Capture the cell that displays the provided text and extract its (X, Y) central coordinate. 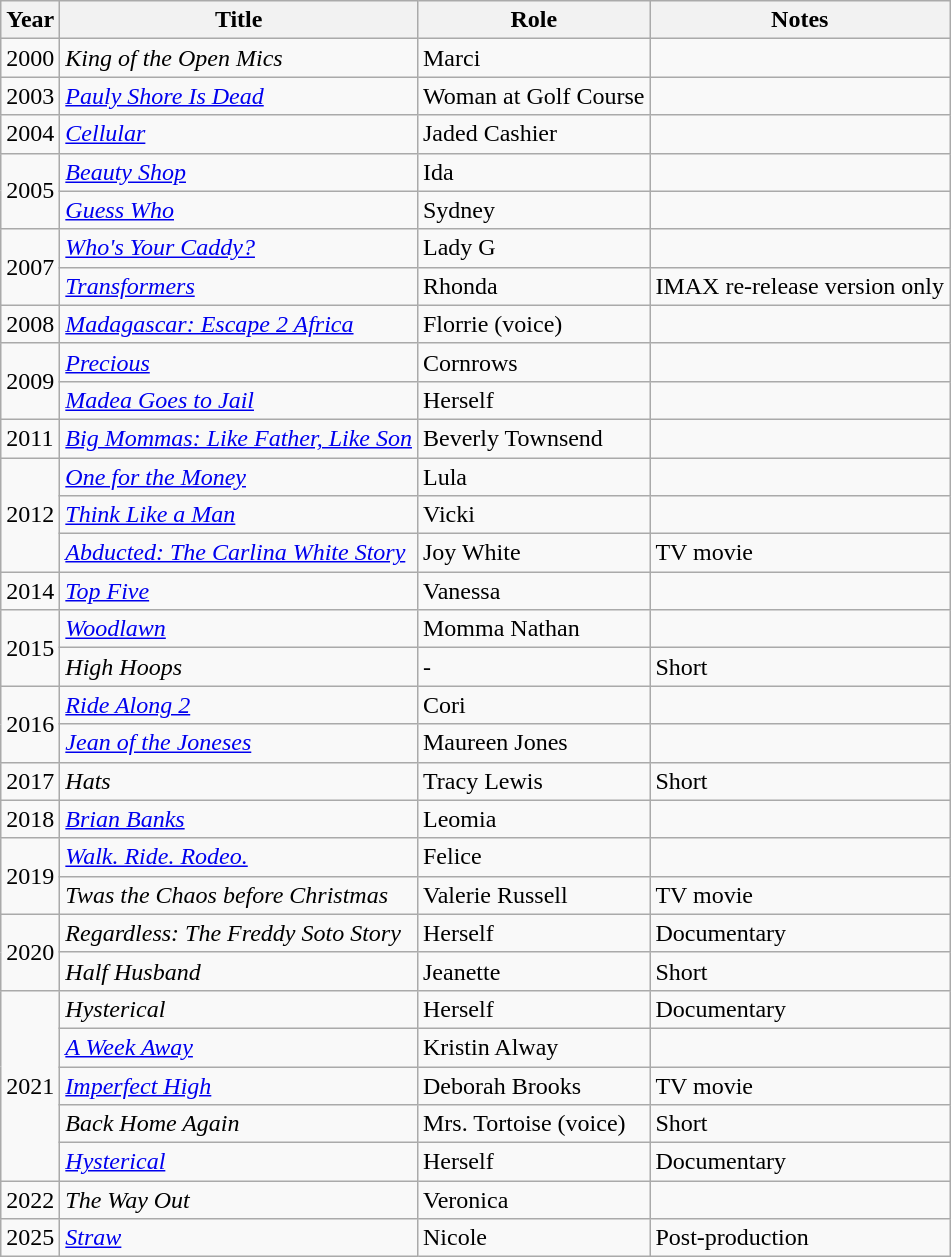
2020 (30, 952)
Think Like a Man (239, 515)
Guess Who (239, 210)
Nicole (533, 1238)
Valerie Russell (533, 895)
2012 (30, 515)
Marci (533, 58)
Tracy Lewis (533, 781)
Transformers (239, 286)
High Hoops (239, 667)
Pauly Shore Is Dead (239, 96)
Deborah Brooks (533, 1085)
Vicki (533, 515)
Hats (239, 781)
Ride Along 2 (239, 705)
Mrs. Tortoise (voice) (533, 1124)
Regardless: The Freddy Soto Story (239, 933)
Madea Goes to Jail (239, 400)
2016 (30, 724)
Felice (533, 857)
Beverly Townsend (533, 438)
Woman at Golf Course (533, 96)
Who's Your Caddy? (239, 248)
Role (533, 20)
2021 (30, 1085)
Vanessa (533, 591)
2025 (30, 1238)
Imperfect High (239, 1085)
Momma Nathan (533, 629)
Half Husband (239, 971)
- (533, 667)
2009 (30, 381)
2022 (30, 1200)
Jean of the Joneses (239, 743)
Lula (533, 477)
IMAX re-release version only (800, 286)
Abducted: The Carlina White Story (239, 553)
Cornrows (533, 362)
2007 (30, 267)
2015 (30, 648)
2005 (30, 191)
Precious (239, 362)
Maureen Jones (533, 743)
Florrie (voice) (533, 324)
The Way Out (239, 1200)
2014 (30, 591)
Cellular (239, 134)
2019 (30, 876)
2017 (30, 781)
Brian Banks (239, 819)
Big Mommas: Like Father, Like Son (239, 438)
Walk. Ride. Rodeo. (239, 857)
Joy White (533, 553)
2003 (30, 96)
Ida (533, 172)
Cori (533, 705)
Year (30, 20)
Jaded Cashier (533, 134)
One for the Money (239, 477)
Veronica (533, 1200)
Title (239, 20)
2018 (30, 819)
Rhonda (533, 286)
Leomia (533, 819)
Twas the Chaos before Christmas (239, 895)
King of the Open Mics (239, 58)
A Week Away (239, 1047)
Beauty Shop (239, 172)
2004 (30, 134)
Sydney (533, 210)
Straw (239, 1238)
Post-production (800, 1238)
Kristin Alway (533, 1047)
Woodlawn (239, 629)
2011 (30, 438)
Lady G (533, 248)
Top Five (239, 591)
Madagascar: Escape 2 Africa (239, 324)
2000 (30, 58)
2008 (30, 324)
Notes (800, 20)
Back Home Again (239, 1124)
Jeanette (533, 971)
